Pinpoint the cell where the given text exists, returning its [x, y] midpoint coordinate. 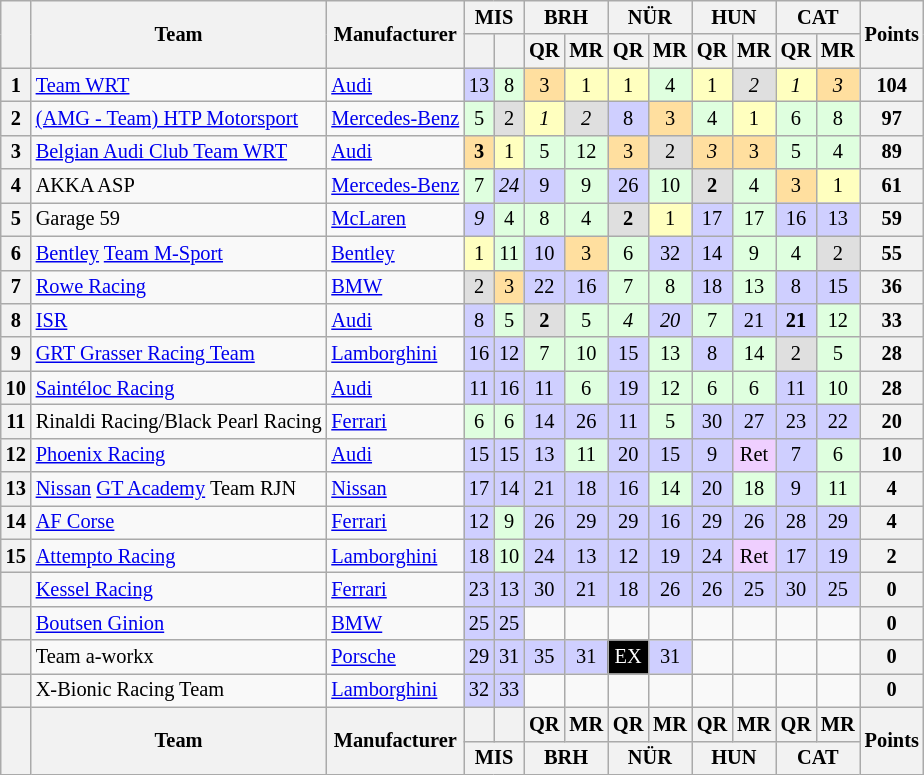
27 [754, 421]
Attempto Racing [179, 556]
35 [544, 657]
55 [892, 253]
Bentley Team M-Sport [179, 253]
EX [628, 657]
AF Corse [179, 522]
Bentley [395, 253]
Nissan [395, 489]
Kessel Racing [179, 589]
59 [892, 219]
Saintéloc Racing [179, 388]
GRT Grasser Racing Team [179, 354]
Team WRT [179, 85]
36 [892, 287]
Porsche [395, 657]
Rowe Racing [179, 287]
Phoenix Racing [179, 455]
ISR [179, 320]
Boutsen Ginion [179, 623]
Team a-workx [179, 657]
X-Bionic Racing Team [179, 690]
Garage 59 [179, 219]
McLaren [395, 219]
97 [892, 118]
Nissan GT Academy Team RJN [179, 489]
Belgian Audi Club Team WRT [179, 152]
61 [892, 186]
104 [892, 85]
(AMG - Team) HTP Motorsport [179, 118]
89 [892, 152]
AKKA ASP [179, 186]
Rinaldi Racing/Black Pearl Racing [179, 421]
